Detect which cell encompasses the target text, then output its [X, Y] center coordinate. 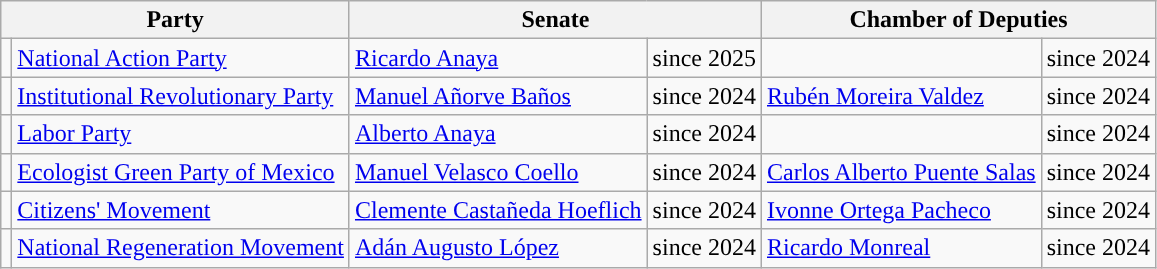
Labor Party [181, 134]
Ricardo Anaya [498, 58]
Adán Augusto López [498, 248]
Party [176, 20]
Manuel Velasco Coello [498, 172]
Ricardo Monreal [901, 248]
since 2025 [704, 58]
National Action Party [181, 58]
Rubén Moreira Valdez [901, 96]
Ivonne Ortega Pacheco [901, 210]
Ecologist Green Party of Mexico [181, 172]
Clemente Castañeda Hoeflich [498, 210]
Manuel Añorve Baños [498, 96]
Alberto Anaya [498, 134]
Institutional Revolutionary Party [181, 96]
Chamber of Deputies [958, 20]
Senate [555, 20]
Citizens' Movement [181, 210]
Carlos Alberto Puente Salas [901, 172]
National Regeneration Movement [181, 248]
